Search for the cell housing the specified text and yield its [X, Y] center coordinate. 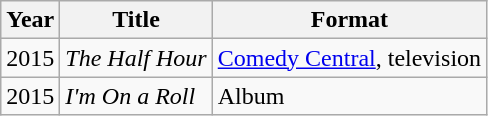
Format [349, 20]
Title [136, 20]
Year [30, 20]
Album [349, 96]
The Half Hour [136, 58]
I'm On a Roll [136, 96]
Comedy Central, television [349, 58]
